Pinpoint the cell where the given text exists, returning its [x, y] midpoint coordinate. 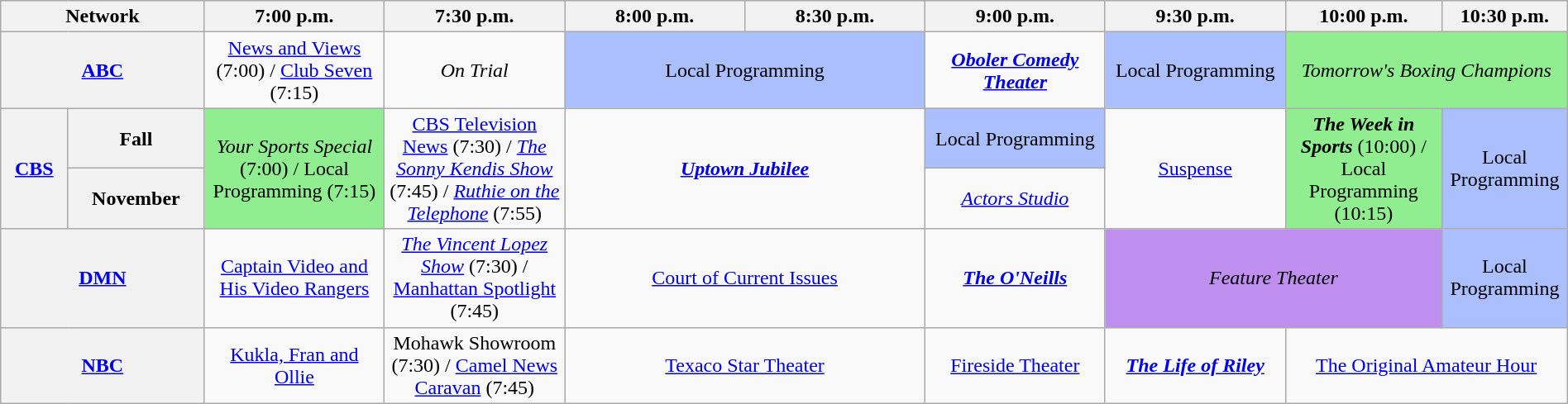
CBS Television News (7:30) / The Sonny Kendis Show (7:45) / Ruthie on the Telephone (7:55) [475, 169]
7:00 p.m. [294, 17]
Mohawk Showroom (7:30) / Camel News Caravan (7:45) [475, 365]
ABC [103, 70]
CBS [35, 169]
The Original Amateur Hour [1426, 365]
Oboler Comedy Theater [1015, 70]
Actors Studio [1015, 198]
DMN [103, 278]
Fall [136, 139]
Kukla, Fran and Ollie [294, 365]
November [136, 198]
The O'Neills [1015, 278]
Texaco Star Theater [745, 365]
On Trial [475, 70]
9:00 p.m. [1015, 17]
Court of Current Issues [745, 278]
9:30 p.m. [1195, 17]
The Life of Riley [1195, 365]
8:30 p.m. [835, 17]
Suspense [1195, 169]
NBC [103, 365]
8:00 p.m. [655, 17]
Network [103, 17]
Fireside Theater [1015, 365]
The Vincent Lopez Show (7:30) / Manhattan Spotlight (7:45) [475, 278]
News and Views (7:00) / Club Seven (7:15) [294, 70]
The Week in Sports (10:00) / Local Programming (10:15) [1363, 169]
10:30 p.m. [1505, 17]
Tomorrow's Boxing Champions [1426, 70]
Captain Video and His Video Rangers [294, 278]
7:30 p.m. [475, 17]
Feature Theater [1274, 278]
Uptown Jubilee [745, 169]
Your Sports Special (7:00) / Local Programming (7:15) [294, 169]
10:00 p.m. [1363, 17]
